Output the [x, y] coordinate of the center of the cell containing the given text.  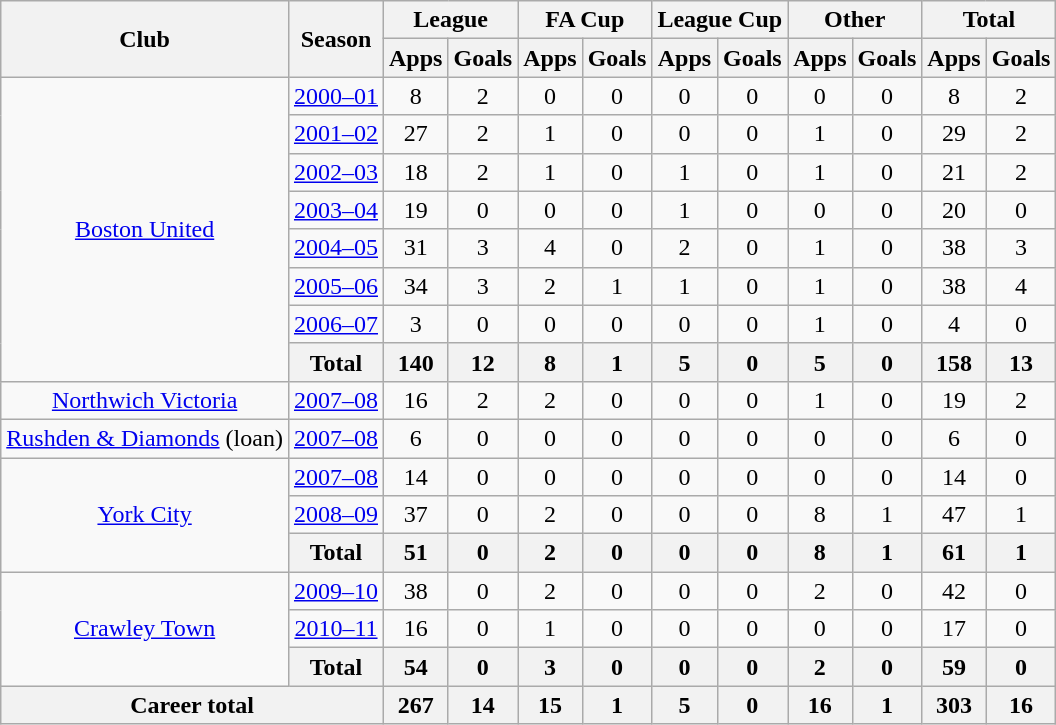
20 [954, 210]
27 [416, 134]
37 [416, 515]
31 [416, 248]
Boston United [145, 229]
47 [954, 515]
Other [855, 20]
Rushden & Diamonds (loan) [145, 438]
21 [954, 172]
51 [416, 553]
13 [1021, 362]
Crawley Town [145, 629]
59 [954, 667]
2010–11 [336, 629]
267 [416, 705]
18 [416, 172]
League [451, 20]
2009–10 [336, 591]
York City [145, 515]
34 [416, 286]
FA Cup [585, 20]
2005–06 [336, 286]
158 [954, 362]
2006–07 [336, 324]
12 [483, 362]
17 [954, 629]
15 [550, 705]
54 [416, 667]
140 [416, 362]
29 [954, 134]
2000–01 [336, 96]
303 [954, 705]
Northwich Victoria [145, 400]
2001–02 [336, 134]
Club [145, 39]
League Cup [720, 20]
2008–09 [336, 515]
2004–05 [336, 248]
Season [336, 39]
Career total [192, 705]
61 [954, 553]
42 [954, 591]
2002–03 [336, 172]
2003–04 [336, 210]
